Scan for the cell matching the given text and deliver its [X, Y] coordinate at center. 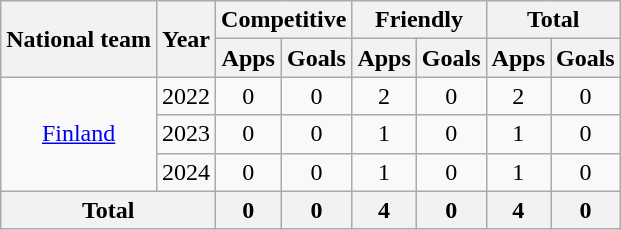
2023 [186, 134]
Friendly [419, 20]
Competitive [284, 20]
National team [79, 39]
2024 [186, 172]
Finland [79, 134]
Year [186, 39]
2022 [186, 96]
